Capture the cell that displays the provided text and extract its [x, y] central coordinate. 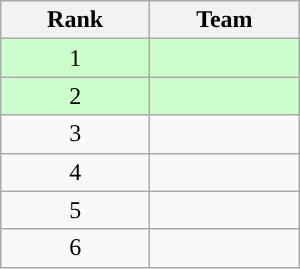
4 [76, 172]
5 [76, 210]
Rank [76, 20]
3 [76, 134]
6 [76, 248]
Team [225, 20]
1 [76, 58]
2 [76, 96]
